Pinpoint the cell where the given text exists, returning its [x, y] midpoint coordinate. 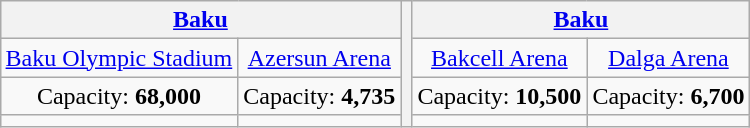
Azersun Arena [320, 58]
Dalga Arena [668, 58]
Bakcell Arena [500, 58]
Capacity: 4,735 [320, 96]
Capacity: 6,700 [668, 96]
Baku Olympic Stadium [119, 58]
Capacity: 10,500 [500, 96]
Capacity: 68,000 [119, 96]
